Locate the cell with the specified text and output its (X, Y) center coordinate. 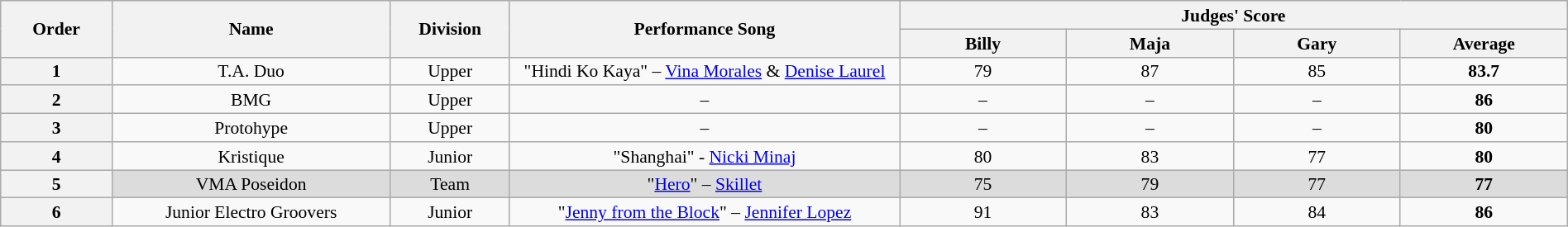
2 (56, 100)
"Hero" – Skillet (705, 184)
Average (1484, 43)
"Hindi Ko Kaya" – Vina Morales & Denise Laurel (705, 71)
Protohype (251, 128)
4 (56, 156)
Kristique (251, 156)
Division (450, 29)
91 (983, 212)
"Jenny from the Block" – Jennifer Lopez (705, 212)
83.7 (1484, 71)
Team (450, 184)
87 (1150, 71)
Performance Song (705, 29)
6 (56, 212)
T.A. Duo (251, 71)
1 (56, 71)
75 (983, 184)
BMG (251, 100)
Judges' Score (1234, 15)
VMA Poseidon (251, 184)
5 (56, 184)
Gary (1317, 43)
Maja (1150, 43)
84 (1317, 212)
85 (1317, 71)
Order (56, 29)
3 (56, 128)
Billy (983, 43)
Name (251, 29)
"Shanghai" - Nicki Minaj (705, 156)
Junior Electro Groovers (251, 212)
